Return (X, Y) of the center of cell containing provided text 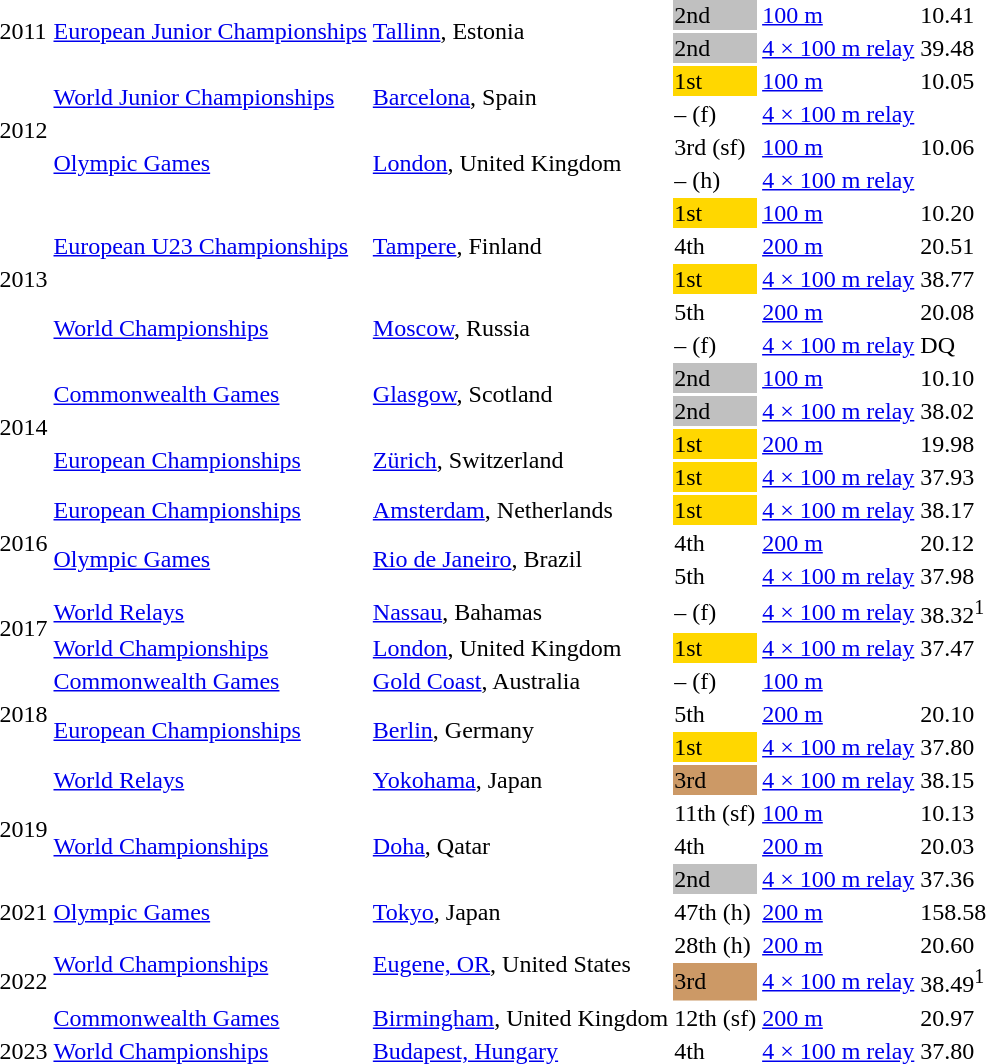
Doha, Qatar (520, 846)
28th (h) (716, 945)
Glasgow, Scotland (520, 394)
World Junior Championships (210, 98)
Birmingham, United Kingdom (520, 1018)
11th (sf) (716, 813)
Tallinn, Estonia (520, 32)
Nassau, Bahamas (520, 612)
Berlin, Germany (520, 730)
12th (sf) (716, 1018)
Rio de Janeiro, Brazil (520, 560)
European Junior Championships (210, 32)
Amsterdam, Netherlands (520, 510)
European U23 Championships (210, 246)
Tampere, Finland (520, 246)
3rd (sf) (716, 147)
47th (h) (716, 912)
Moscow, Russia (520, 328)
Zürich, Switzerland (520, 460)
– (h) (716, 180)
Tokyo, Japan (520, 912)
Eugene, OR, United States (520, 964)
Barcelona, Spain (520, 98)
Gold Coast, Australia (520, 681)
Yokohama, Japan (520, 780)
